Pinpoint the cell where the given text exists, returning its (x, y) midpoint coordinate. 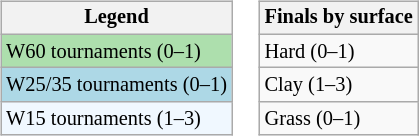
Hard (0–1) (339, 51)
Grass (0–1) (339, 119)
Clay (1–3) (339, 85)
Finals by surface (339, 18)
W25/35 tournaments (0–1) (116, 85)
W60 tournaments (0–1) (116, 51)
Legend (116, 18)
W15 tournaments (1–3) (116, 119)
